Search for the cell housing the specified text and yield its [x, y] center coordinate. 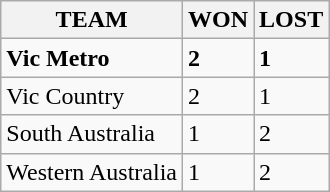
Vic Metro [92, 58]
Western Australia [92, 172]
South Australia [92, 134]
WON [218, 20]
LOST [292, 20]
TEAM [92, 20]
Vic Country [92, 96]
